Search for the cell housing the specified text and yield its [x, y] center coordinate. 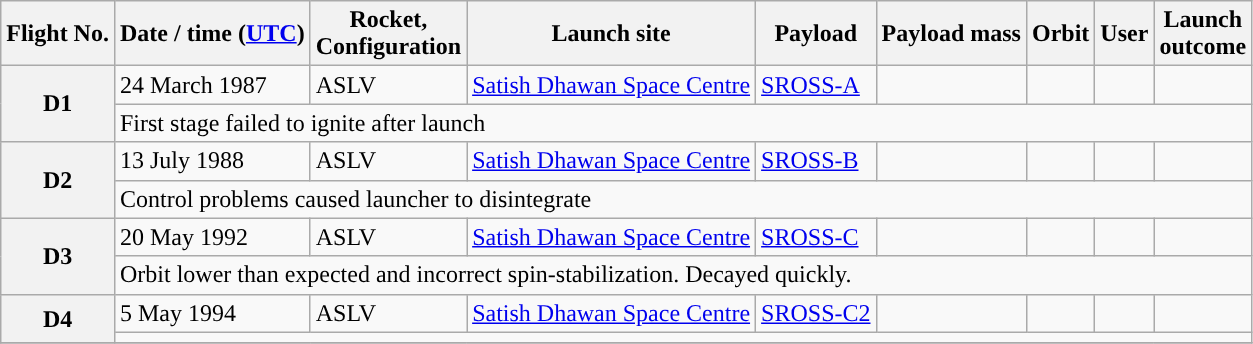
Control problems caused launcher to disintegrate [682, 199]
SROSS-A [816, 85]
SROSS-B [816, 161]
D1 [58, 104]
SROSS-C2 [816, 313]
Payload mass [951, 34]
First stage failed to ignite after launch [682, 123]
Payload [816, 34]
Flight No. [58, 34]
Launch outcome [1203, 34]
Orbit [1060, 34]
5 May 1994 [212, 313]
24 March 1987 [212, 85]
SROSS-C [816, 237]
Date / time (UTC) [212, 34]
Orbit lower than expected and incorrect spin-stabilization. Decayed quickly. [682, 275]
13 July 1988 [212, 161]
20 May 1992 [212, 237]
Rocket,Configuration [388, 34]
Launch site [612, 34]
D3 [58, 256]
D2 [58, 180]
D4 [58, 318]
User [1124, 34]
